For the text-containing cell, return its midpoint in (x, y) coordinate format. 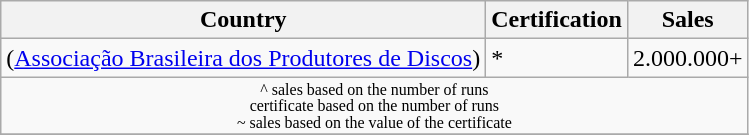
Country (244, 20)
Certification (557, 20)
2.000.000+ (688, 58)
Sales (688, 20)
^ sales based on the number of runs certificate based on the number of runs~ sales based on the value of the certificate (374, 106)
* (557, 58)
(Associação Brasileira dos Produtores de Discos) (244, 58)
